Pinpoint the cell where the given text exists, returning its [x, y] midpoint coordinate. 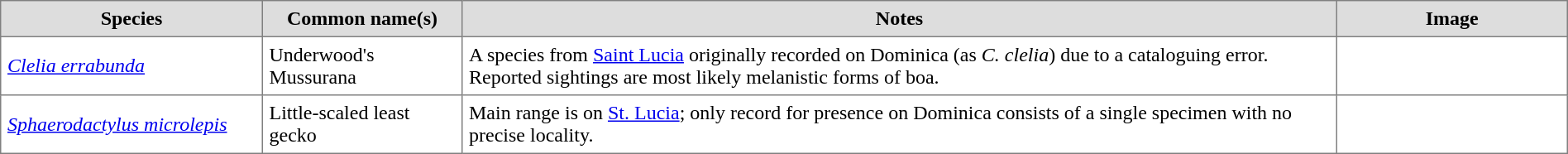
Common name(s) [362, 19]
Little-scaled least gecko [362, 124]
Image [1452, 19]
Main range is on St. Lucia; only record for presence on Dominica consists of a single specimen with no precise locality. [900, 124]
Sphaerodactylus microlepis [131, 124]
Notes [900, 19]
Clelia errabunda [131, 65]
Underwood's Mussurana [362, 65]
Species [131, 19]
